Extract the (x, y) coordinate from the center of the cell holding the provided text.  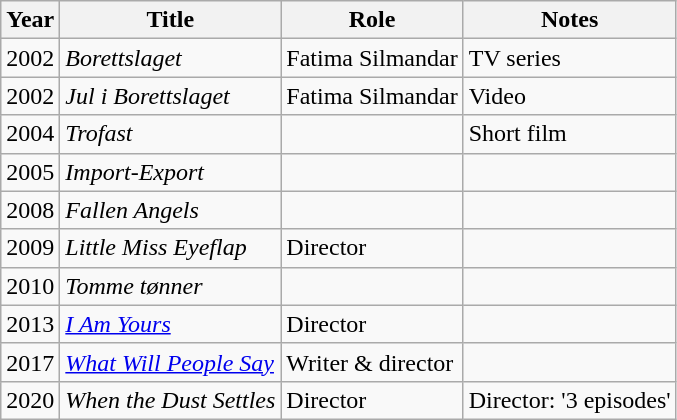
What Will People Say (170, 362)
Director: '3 episodes' (570, 400)
2010 (30, 286)
Video (570, 96)
When the Dust Settles (170, 400)
2005 (30, 172)
Fallen Angels (170, 210)
2020 (30, 400)
Role (372, 20)
Title (170, 20)
Import-Export (170, 172)
Little Miss Eyeflap (170, 248)
I Am Yours (170, 324)
Tomme tønner (170, 286)
Trofast (170, 134)
Notes (570, 20)
2004 (30, 134)
Short film (570, 134)
Borettslaget (170, 58)
Year (30, 20)
Writer & director (372, 362)
2017 (30, 362)
TV series (570, 58)
2009 (30, 248)
Jul i Borettslaget (170, 96)
2013 (30, 324)
2008 (30, 210)
